Locate the cell with the specified text and output its [X, Y] center coordinate. 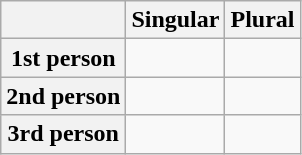
Plural [262, 20]
1st person [64, 58]
3rd person [64, 134]
2nd person [64, 96]
Singular [176, 20]
